For the text-containing cell, return its midpoint in (x, y) coordinate format. 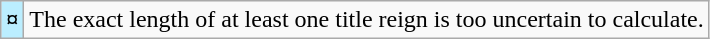
The exact length of at least one title reign is too uncertain to calculate. (366, 20)
¤ (12, 20)
